Scan for the cell matching the given text and deliver its (x, y) coordinate at center. 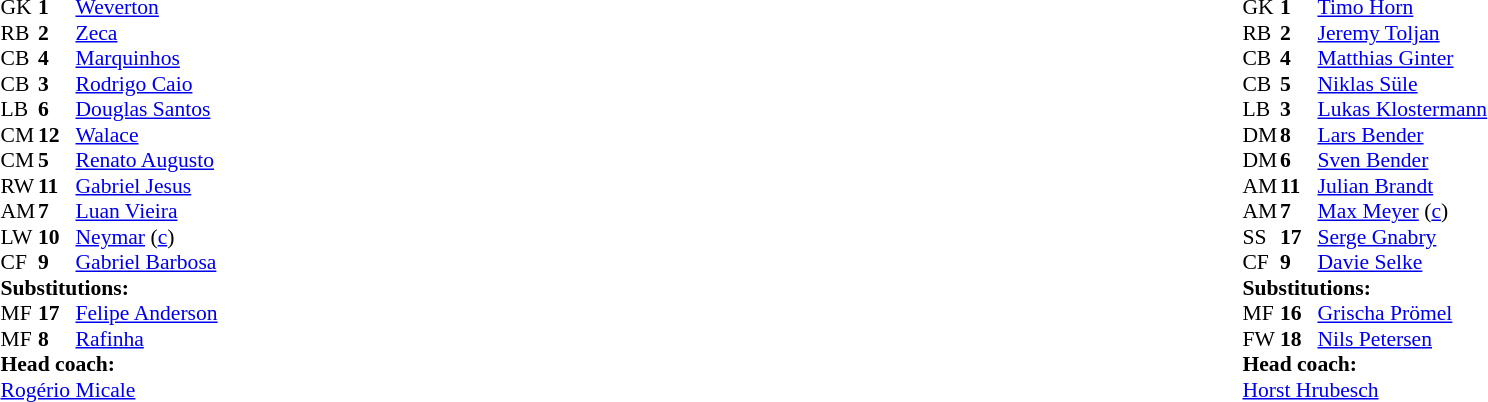
Marquinhos (147, 59)
Rafinha (147, 339)
SS (1261, 237)
RW (19, 186)
Gabriel Barbosa (147, 263)
Luan Vieira (147, 211)
Lukas Klostermann (1402, 109)
Max Meyer (c) (1402, 211)
Matthias Ginter (1402, 59)
Davie Selke (1402, 263)
LW (19, 237)
16 (1299, 313)
Julian Brandt (1402, 186)
10 (57, 237)
Niklas Süle (1402, 84)
Jeremy Toljan (1402, 33)
Lars Bender (1402, 135)
Zeca (147, 33)
Gabriel Jesus (147, 186)
Rodrigo Caio (147, 84)
Sven Bender (1402, 161)
18 (1299, 339)
Grischa Prömel (1402, 313)
FW (1261, 339)
Walace (147, 135)
Neymar (c) (147, 237)
Felipe Anderson (147, 313)
Douglas Santos (147, 109)
Renato Augusto (147, 161)
12 (57, 135)
Nils Petersen (1402, 339)
Serge Gnabry (1402, 237)
